Locate the cell with the specified text and output its [x, y] center coordinate. 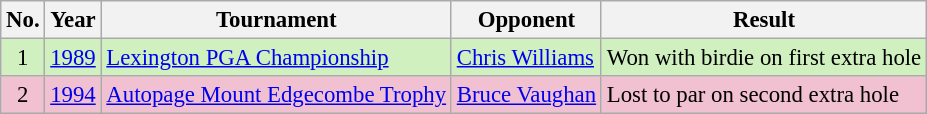
2 [23, 95]
Tournament [276, 20]
1994 [73, 95]
1989 [73, 58]
Lexington PGA Championship [276, 58]
1 [23, 58]
No. [23, 20]
Chris Williams [526, 58]
Year [73, 20]
Result [764, 20]
Bruce Vaughan [526, 95]
Won with birdie on first extra hole [764, 58]
Autopage Mount Edgecombe Trophy [276, 95]
Opponent [526, 20]
Lost to par on second extra hole [764, 95]
